Provide the [x, y] coordinate of the cell's center where the given text is located.  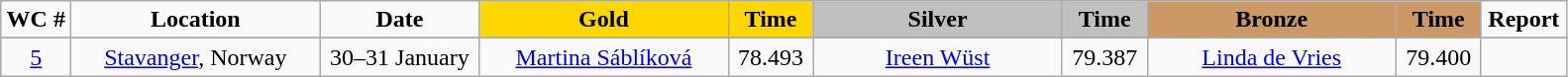
79.400 [1438, 57]
Report [1523, 20]
Gold [604, 20]
Ireen Wüst [937, 57]
Bronze [1272, 20]
30–31 January [400, 57]
Stavanger, Norway [196, 57]
5 [36, 57]
Linda de Vries [1272, 57]
WC # [36, 20]
79.387 [1104, 57]
Martina Sáblíková [604, 57]
Location [196, 20]
Date [400, 20]
Silver [937, 20]
78.493 [771, 57]
